Pinpoint the cell where the given text exists, returning its [X, Y] midpoint coordinate. 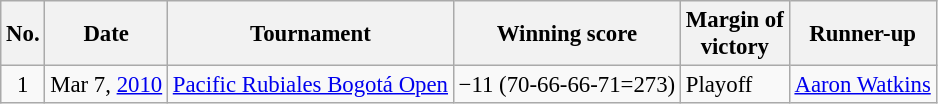
Playoff [734, 85]
Aaron Watkins [862, 85]
Margin ofvictory [734, 34]
Mar 7, 2010 [106, 85]
1 [23, 85]
Pacific Rubiales Bogotá Open [310, 85]
Winning score [566, 34]
−11 (70-66-66-71=273) [566, 85]
No. [23, 34]
Date [106, 34]
Runner-up [862, 34]
Tournament [310, 34]
